For the text-containing cell, return its midpoint in (x, y) coordinate format. 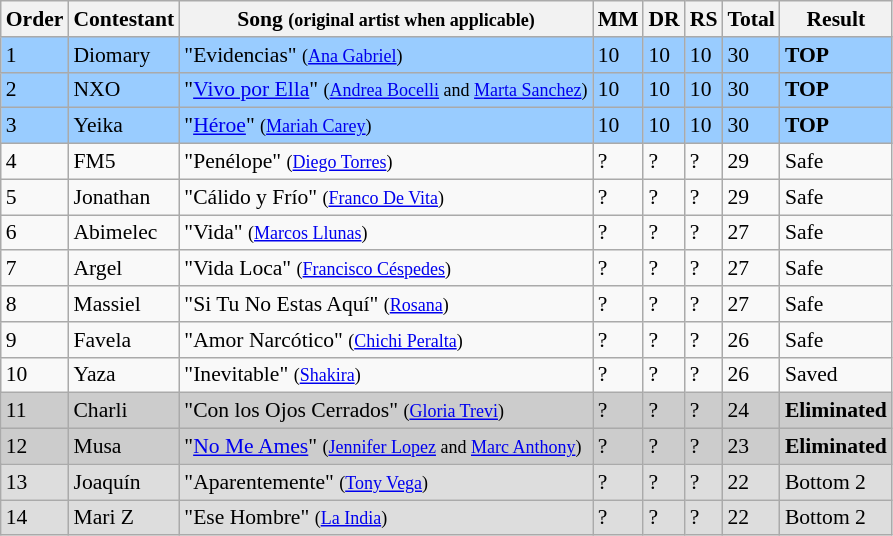
Song (original artist when applicable) (386, 19)
Massiel (124, 304)
Contestant (124, 19)
RS (704, 19)
"Vivo por Ella" (Andrea Bocelli and Marta Sanchez) (386, 90)
Result (836, 19)
Diomary (124, 55)
Joaquín (124, 482)
"No Me Ames" (Jennifer Lopez and Marc Anthony) (386, 447)
3 (35, 126)
DR (664, 19)
Yeika (124, 126)
4 (35, 162)
"Si Tu No Estas Aquí" (Rosana) (386, 304)
FM5 (124, 162)
"Ese Hombre" (La India) (386, 518)
"Aparentemente" (Tony Vega) (386, 482)
"Amor Narcótico" (Chichi Peralta) (386, 340)
8 (35, 304)
Favela (124, 340)
"Cálido y Frío" (Franco De Vita) (386, 197)
Total (752, 19)
Order (35, 19)
"Vida" (Marcos Llunas) (386, 233)
"Penélope" (Diego Torres) (386, 162)
Jonathan (124, 197)
"Héroe" (Mariah Carey) (386, 126)
6 (35, 233)
11 (35, 411)
"Vida Loca" (Francisco Céspedes) (386, 269)
5 (35, 197)
24 (752, 411)
Abimelec (124, 233)
13 (35, 482)
"Inevitable" (Shakira) (386, 375)
Yaza (124, 375)
12 (35, 447)
"Con los Ojos Cerrados" (Gloria Trevi) (386, 411)
"Evidencias" (Ana Gabriel) (386, 55)
Argel (124, 269)
23 (752, 447)
MM (618, 19)
Mari Z (124, 518)
Saved (836, 375)
NXO (124, 90)
7 (35, 269)
14 (35, 518)
Charli (124, 411)
1 (35, 55)
9 (35, 340)
2 (35, 90)
Musa (124, 447)
